Find where the given text appears and provide that cell's center as (X, Y) coordinate. 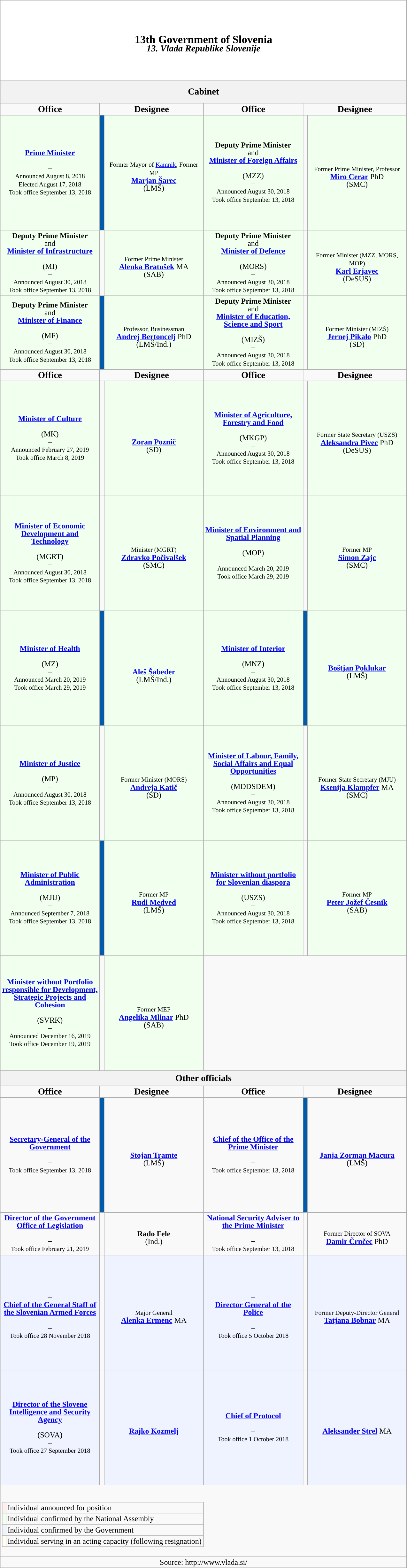
Zoran Poznič(SD) (154, 438)
Former State Secretary (USZS)Aleksandra Pivec PhD(DeSUS) (357, 438)
Deputy Prime MinisterandMinister of Infrastructure(MI)–Announced August 30, 2018Took office September 13, 2018 (50, 263)
Cabinet (203, 92)
13th Government of Slovenia13. Vlada Republike Slovenije (203, 40)
Professor, BusinessmanAndrej Bertoncelj PhD(LMŠ/Ind.) (154, 332)
Former Mayor of Kamnik, Former MPMarjan Šarec(LMŠ) (154, 172)
Director of the Government Office of Legislation–Took office February 21, 2019 (50, 1234)
Chief of Protocol–Took office 1 October 2018 (253, 1427)
Deputy Prime MinisterandMinister of Education, Science and Sport(MIZŠ)–Announced August 30, 2018Took office September 13, 2018 (253, 332)
Individual serving in an acting capacity (following resignation) (104, 1541)
Aleksander Strel MA (357, 1427)
Former Minister (MIZŠ)Jernej Pikalo PhD(SD) (357, 332)
Former Deputy-Director GeneralTatjana Bobnar MA (357, 1312)
Minister of Justice(MP)–Announced August 30, 2018Took office September 13, 2018 (50, 783)
Individual announced for position (104, 1508)
Chief of the Office of the Prime Minister–Took office September 13, 2018 (253, 1155)
Former MPSimon Zajc(SMC) (357, 553)
Minister of Environment and Spatial Planning(MOP)–Announced March 20, 2019Took office March 29, 2019 (253, 553)
Secretary-General of the Government–Took office September 13, 2018 (50, 1155)
–Chief of the General Staff of the Slovenian Armed Forces–Took office 28 November 2018 (50, 1312)
Former Minister (MZZ, MORS, MOP)Karl Erjavec(DeSUS) (357, 263)
Former MEPAngelika Mlinar PhD(SAB) (154, 1013)
Minister (MGRT)Zdravko Počivalšek(SMC) (154, 553)
Minister of Agriculture, Forestry and Food(MKGP)–Announced August 30, 2018Took office September 13, 2018 (253, 438)
Former Minister (MORS)Andreja Katič(SD) (154, 783)
Rajko Kozmelj (154, 1427)
Former Prime Minister, ProfessorMiro Cerar PhD(SMC) (357, 172)
Minister of Labour, Family, Social Affairs and Equal Opportunities(MDDSDEM)–Announced August 30, 2018Took office September 13, 2018 (253, 783)
Minister of Economic Development and Technology(MGRT)–Announced August 30, 2018Took office September 13, 2018 (50, 553)
Deputy Prime MinisterandMinister of Finance(MF)–Announced August 30, 2018Took office September 13, 2018 (50, 332)
–Director General of the Police–Took office 5 October 2018 (253, 1312)
Prime Minister–Announced August 8, 2018Elected August 17, 2018Took office September 13, 2018 (50, 172)
Minister of Culture(MK)–Announced February 27, 2019Took office March 8, 2019 (50, 438)
Former MPRudi Medved(LMŠ) (154, 898)
Deputy Prime MinisterandMinister of Defence(MORS)–Announced August 30, 2018Took office September 13, 2018 (253, 263)
Individual confirmed by the Government (104, 1530)
Former Prime MinisterAlenka Bratušek MA(SAB) (154, 263)
Janja Zorman Macura(LMŠ) (357, 1155)
Major GeneralAlenka Ermenc MA (154, 1312)
Rado Fele(Ind.) (154, 1234)
Stojan Tramte(LMŠ) (154, 1155)
Director of the Slovene Intelligence and Security Agency(SOVA)–Took office 27 September 2018 (50, 1427)
Source: http://www.vlada.si/ (203, 1562)
Boštjan Poklukar(LMŠ) (357, 668)
Minister of Public Administration(MJU)–Announced September 7, 2018Took office September 13, 2018 (50, 898)
Individual confirmed by the National Assembly (104, 1519)
Former MPPeter Jožef Česnik(SAB) (357, 898)
National Security Adviser to the Prime Minister–Took office September 13, 2018 (253, 1234)
Former State Secretary (MJU)Ksenija Klampfer MA(SMC) (357, 783)
Former Director of SOVADamir Črnčec PhD (357, 1234)
Minister of Interior(MNZ)–Announced August 30, 2018Took office September 13, 2018 (253, 668)
Minister without portfolio for Slovenian diaspora(USZS)–Announced August 30, 2018Took office September 13, 2018 (253, 898)
Aleš Šabeder(LMŠ/Ind.) (154, 668)
Deputy Prime MinisterandMinister of Foreign Affairs(MZZ)–Announced August 30, 2018Took office September 13, 2018 (253, 172)
Other officials (203, 1078)
Minister of Health(MZ)–Announced March 20, 2019Took office March 29, 2019 (50, 668)
